Identify which cell holds the provided text, then report its [x, y] central coordinate. 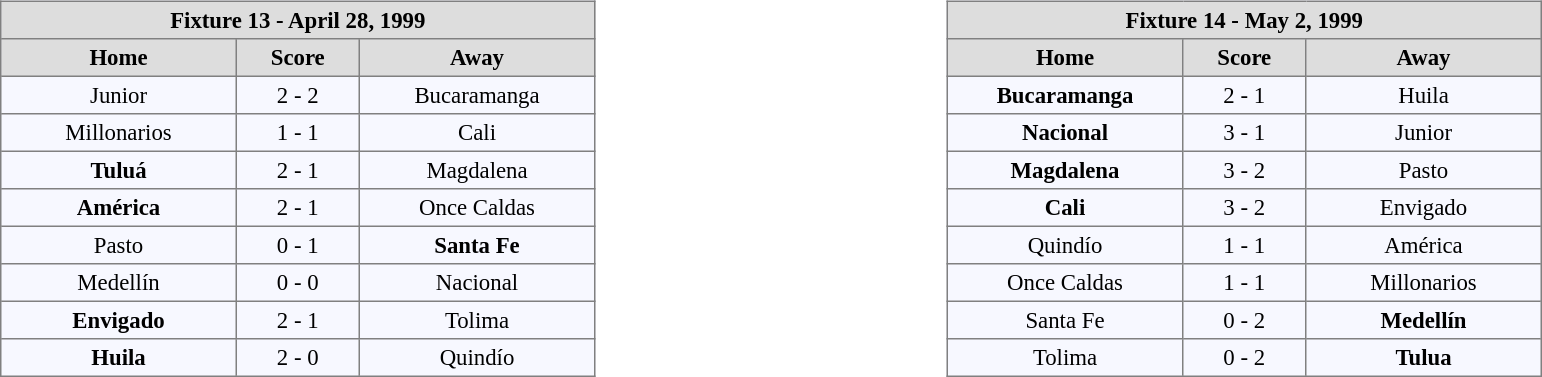
0 - 0 [298, 283]
3 - 1 [1244, 133]
0 - 1 [298, 245]
Tuluá [119, 170]
2 - 0 [298, 358]
2 - 2 [298, 95]
Fixture 13 - April 28, 1999 [298, 20]
Fixture 14 - May 2, 1999 [1244, 20]
Tulua [1424, 358]
